Output the [X, Y] coordinate of the center of the cell containing the given text.  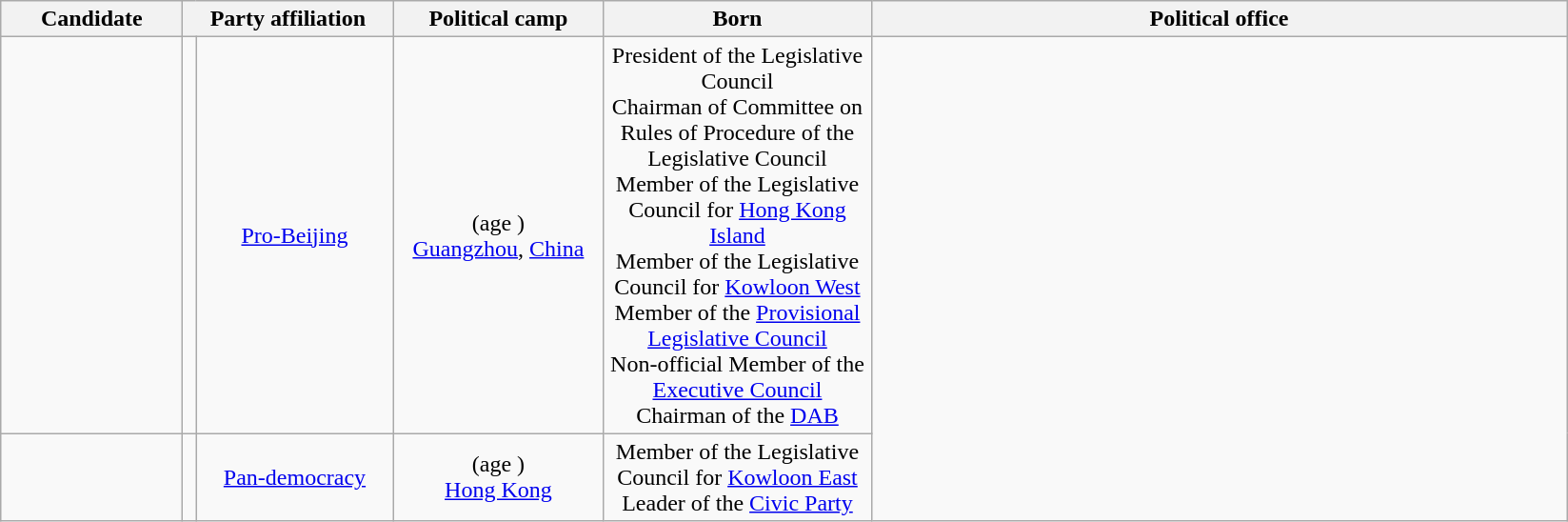
Candidate [91, 19]
(age )Hong Kong [499, 477]
Party affiliation [288, 19]
Born [737, 19]
(age )Guangzhou, China [499, 235]
Pro-Beijing [295, 235]
Pan-democracy [295, 477]
Political office [1219, 19]
Member of the Legislative Council for Kowloon East Leader of the Civic Party [737, 477]
Political camp [499, 19]
